From the cell containing the given text, extract its center point as [X, Y] coordinate. 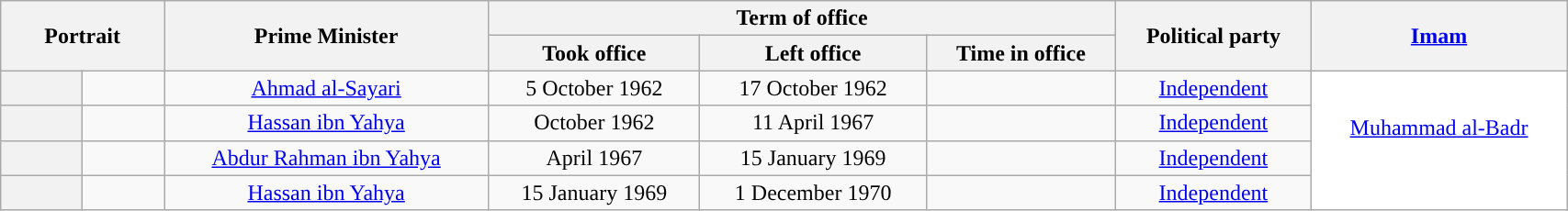
Muhammad al-Badr [1438, 140]
Imam [1438, 36]
17 October 1962 [813, 88]
Took office [594, 53]
Political party [1213, 36]
Term of office [803, 18]
October 1962 [594, 123]
Abdur Rahman ibn Yahya [325, 158]
1 December 1970 [813, 193]
Left office [813, 53]
Prime Minister [325, 36]
Time in office [1021, 53]
Portrait [83, 36]
5 October 1962 [594, 88]
April 1967 [594, 158]
Ahmad al-Sayari [325, 88]
11 April 1967 [813, 123]
